Capture the cell that displays the provided text and extract its [x, y] central coordinate. 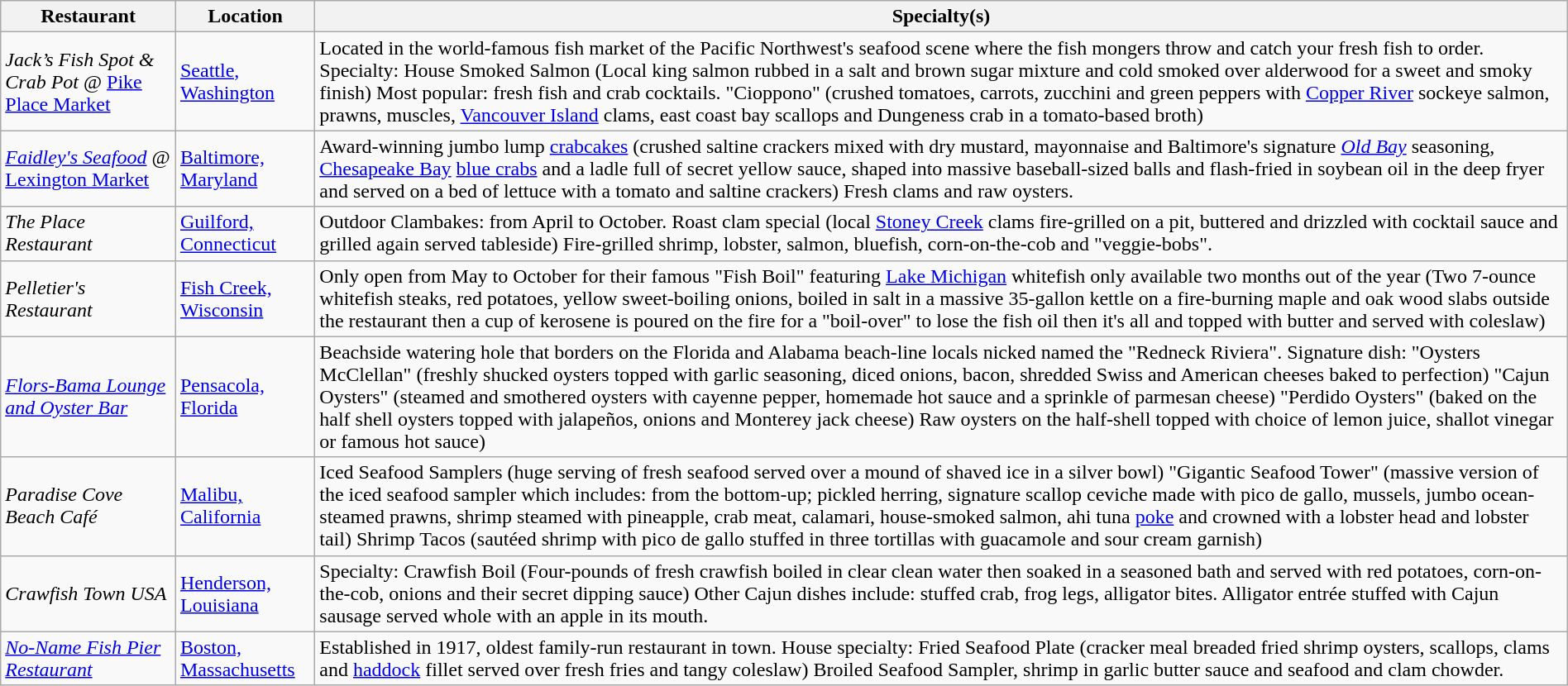
Henderson, Louisiana [245, 593]
Paradise Cove Beach Café [88, 506]
Baltimore, Maryland [245, 169]
Fish Creek, Wisconsin [245, 298]
Pelletier's Restaurant [88, 298]
Pensacola, Florida [245, 397]
Crawfish Town USA [88, 593]
Faidley's Seafood @ Lexington Market [88, 169]
Restaurant [88, 17]
The Place Restaurant [88, 233]
Seattle, Washington [245, 81]
Guilford, Connecticut [245, 233]
Jack’s Fish Spot & Crab Pot @ Pike Place Market [88, 81]
Specialty(s) [941, 17]
Malibu, California [245, 506]
Flors-Bama Lounge and Oyster Bar [88, 397]
Location [245, 17]
Boston, Massachusetts [245, 658]
No-Name Fish Pier Restaurant [88, 658]
